Find where the given text appears and provide that cell's center as [x, y] coordinate. 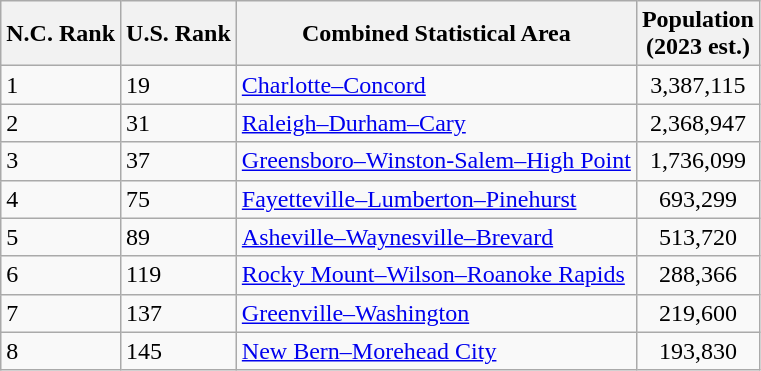
Asheville–Waynesville–Brevard [436, 237]
3 [61, 161]
4 [61, 199]
Raleigh–Durham–Cary [436, 123]
3,387,115 [698, 85]
N.C. Rank [61, 34]
1,736,099 [698, 161]
75 [179, 199]
1 [61, 85]
Rocky Mount–Wilson–Roanoke Rapids [436, 275]
6 [61, 275]
37 [179, 161]
193,830 [698, 351]
513,720 [698, 237]
Fayetteville–Lumberton–Pinehurst [436, 199]
Charlotte–Concord [436, 85]
119 [179, 275]
89 [179, 237]
19 [179, 85]
Population(2023 est.) [698, 34]
693,299 [698, 199]
2,368,947 [698, 123]
Greensboro–Winston-Salem–High Point [436, 161]
145 [179, 351]
5 [61, 237]
New Bern–Morehead City [436, 351]
U.S. Rank [179, 34]
Greenville–Washington [436, 313]
7 [61, 313]
31 [179, 123]
Combined Statistical Area [436, 34]
137 [179, 313]
288,366 [698, 275]
8 [61, 351]
2 [61, 123]
219,600 [698, 313]
